Return the [X, Y] coordinate for the center point of the cell that contains the specified text.  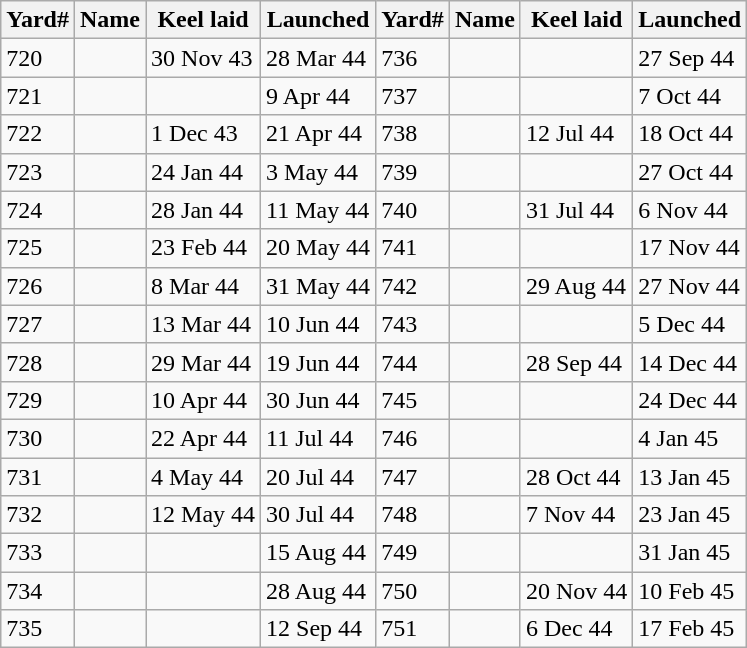
750 [413, 591]
11 May 44 [318, 210]
12 May 44 [204, 515]
14 Dec 44 [690, 362]
23 Feb 44 [204, 248]
746 [413, 438]
24 Jan 44 [204, 172]
7 Oct 44 [690, 96]
20 May 44 [318, 248]
748 [413, 515]
31 May 44 [318, 286]
729 [38, 400]
22 Apr 44 [204, 438]
30 Nov 43 [204, 58]
29 Aug 44 [576, 286]
20 Jul 44 [318, 477]
749 [413, 553]
6 Dec 44 [576, 629]
727 [38, 324]
751 [413, 629]
10 Jun 44 [318, 324]
736 [413, 58]
28 Mar 44 [318, 58]
4 May 44 [204, 477]
27 Sep 44 [690, 58]
737 [413, 96]
740 [413, 210]
10 Apr 44 [204, 400]
23 Jan 45 [690, 515]
732 [38, 515]
30 Jul 44 [318, 515]
7 Nov 44 [576, 515]
734 [38, 591]
728 [38, 362]
17 Nov 44 [690, 248]
20 Nov 44 [576, 591]
8 Mar 44 [204, 286]
19 Jun 44 [318, 362]
28 Sep 44 [576, 362]
6 Nov 44 [690, 210]
31 Jan 45 [690, 553]
744 [413, 362]
730 [38, 438]
30 Jun 44 [318, 400]
725 [38, 248]
735 [38, 629]
721 [38, 96]
747 [413, 477]
21 Apr 44 [318, 134]
13 Jan 45 [690, 477]
28 Aug 44 [318, 591]
27 Oct 44 [690, 172]
738 [413, 134]
17 Feb 45 [690, 629]
9 Apr 44 [318, 96]
723 [38, 172]
726 [38, 286]
3 May 44 [318, 172]
31 Jul 44 [576, 210]
11 Jul 44 [318, 438]
15 Aug 44 [318, 553]
18 Oct 44 [690, 134]
724 [38, 210]
10 Feb 45 [690, 591]
1 Dec 43 [204, 134]
12 Sep 44 [318, 629]
28 Oct 44 [576, 477]
739 [413, 172]
720 [38, 58]
28 Jan 44 [204, 210]
745 [413, 400]
731 [38, 477]
12 Jul 44 [576, 134]
5 Dec 44 [690, 324]
13 Mar 44 [204, 324]
27 Nov 44 [690, 286]
741 [413, 248]
24 Dec 44 [690, 400]
743 [413, 324]
733 [38, 553]
29 Mar 44 [204, 362]
4 Jan 45 [690, 438]
742 [413, 286]
722 [38, 134]
